Output the [x, y] coordinate of the center of the cell containing the given text.  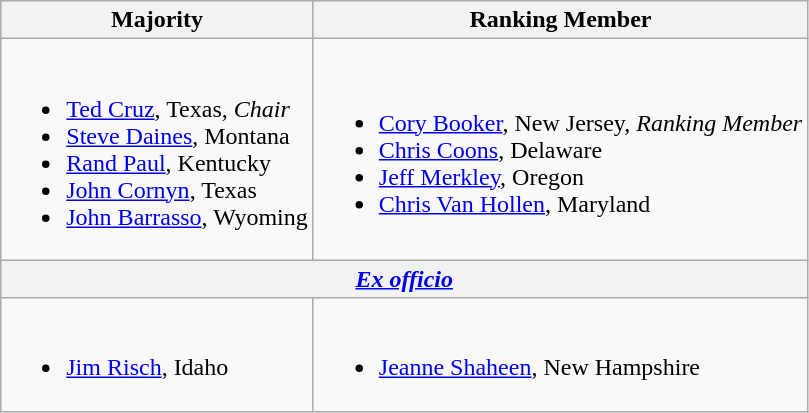
Ted Cruz, Texas, ChairSteve Daines, MontanaRand Paul, KentuckyJohn Cornyn, TexasJohn Barrasso, Wyoming [158, 150]
Jim Risch, Idaho [158, 354]
Cory Booker, New Jersey, Ranking MemberChris Coons, DelawareJeff Merkley, OregonChris Van Hollen, Maryland [560, 150]
Ranking Member [560, 20]
Majority [158, 20]
Ex officio [404, 279]
Jeanne Shaheen, New Hampshire [560, 354]
